Return the [x, y] coordinate for the center point of the cell that contains the specified text.  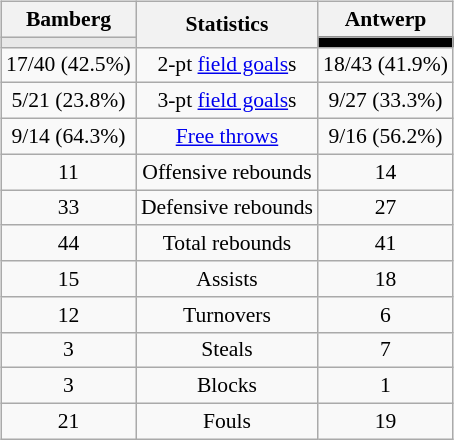
14 [386, 172]
Assists [227, 279]
11 [68, 172]
33 [68, 208]
1 [386, 386]
Blocks [227, 386]
27 [386, 208]
Statistics [227, 24]
9/16 (56.2%) [386, 136]
3-pt field goalss [227, 101]
Steals [227, 350]
18/43 (41.9%) [386, 65]
Free throws [227, 136]
18 [386, 279]
21 [68, 421]
Fouls [227, 421]
12 [68, 314]
9/27 (33.3%) [386, 101]
Offensive rebounds [227, 172]
2-pt field goalss [227, 65]
9/14 (64.3%) [68, 136]
7 [386, 350]
44 [68, 243]
17/40 (42.5%) [68, 65]
19 [386, 421]
Antwerp [386, 19]
Defensive rebounds [227, 208]
Turnovers [227, 314]
6 [386, 314]
41 [386, 243]
Bamberg [68, 19]
Total rebounds [227, 243]
15 [68, 279]
5/21 (23.8%) [68, 101]
